Search for the cell housing the specified text and yield its (x, y) center coordinate. 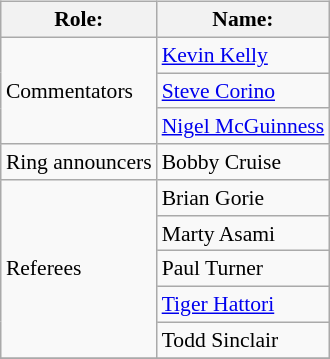
Marty Asami (244, 233)
Steve Corino (244, 91)
Commentators (79, 90)
Todd Sinclair (244, 340)
Role: (79, 20)
Referees (79, 269)
Name: (244, 20)
Nigel McGuinness (244, 126)
Ring announcers (79, 162)
Brian Gorie (244, 198)
Kevin Kelly (244, 55)
Paul Turner (244, 269)
Tiger Hattori (244, 305)
Bobby Cruise (244, 162)
